Find where the given text appears and provide that cell's center as [x, y] coordinate. 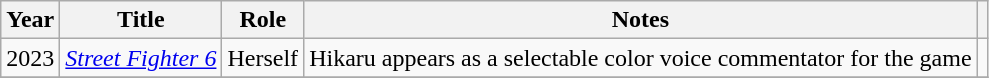
Role [263, 20]
Year [30, 20]
Hikaru appears as a selectable color voice commentator for the game [640, 58]
Title [141, 20]
Herself [263, 58]
2023 [30, 58]
Street Fighter 6 [141, 58]
Notes [640, 20]
